Capture the cell that displays the provided text and extract its (x, y) central coordinate. 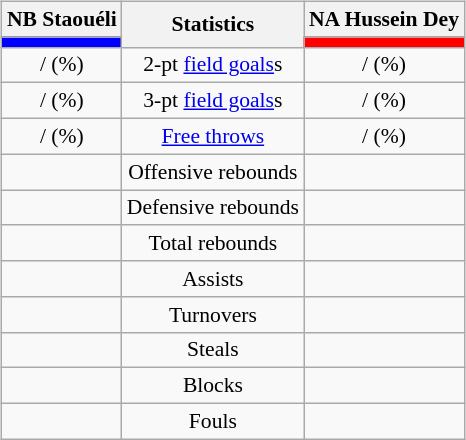
Statistics (213, 24)
Total rebounds (213, 243)
Fouls (213, 421)
Defensive rebounds (213, 208)
Turnovers (213, 314)
NA Hussein Dey (384, 19)
Free throws (213, 136)
Offensive rebounds (213, 172)
Blocks (213, 386)
Assists (213, 279)
3-pt field goalss (213, 101)
2-pt field goalss (213, 65)
Steals (213, 350)
NB Staouéli (62, 19)
